Provide the [X, Y] coordinate of the cell's center where the given text is located.  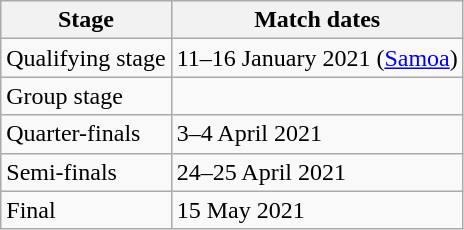
24–25 April 2021 [317, 172]
Stage [86, 20]
Group stage [86, 96]
3–4 April 2021 [317, 134]
Match dates [317, 20]
Final [86, 210]
15 May 2021 [317, 210]
Quarter-finals [86, 134]
Qualifying stage [86, 58]
Semi-finals [86, 172]
11–16 January 2021 (Samoa) [317, 58]
